Find where the given text appears and provide that cell's center as [X, Y] coordinate. 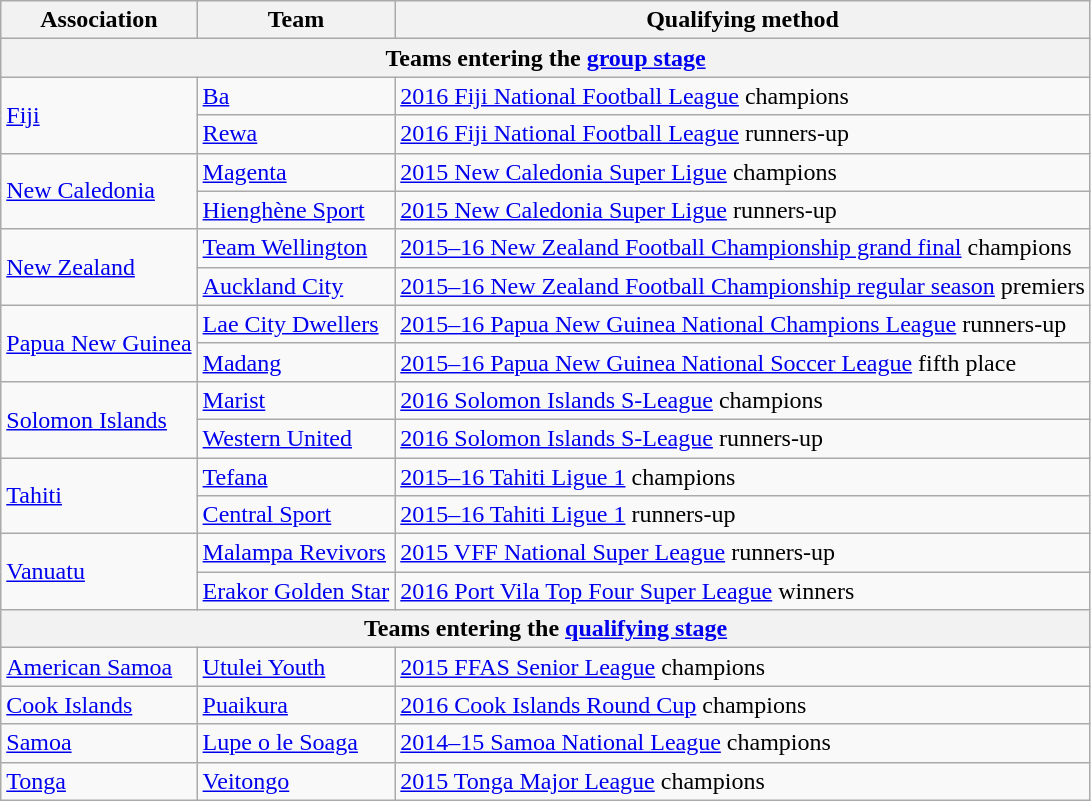
Central Sport [296, 515]
Western United [296, 438]
2014–15 Samoa National League champions [743, 743]
Madang [296, 362]
Hienghène Sport [296, 210]
New Caledonia [99, 191]
2016 Solomon Islands S-League runners-up [743, 438]
New Zealand [99, 267]
Teams entering the group stage [546, 58]
Tonga [99, 781]
Qualifying method [743, 20]
2015 FFAS Senior League champions [743, 667]
Auckland City [296, 286]
Ba [296, 96]
Team [296, 20]
Cook Islands [99, 705]
Papua New Guinea [99, 343]
Marist [296, 400]
Lupe o le Soaga [296, 743]
Teams entering the qualifying stage [546, 629]
2015 Tonga Major League champions [743, 781]
2016 Cook Islands Round Cup champions [743, 705]
Utulei Youth [296, 667]
Puaikura [296, 705]
Solomon Islands [99, 419]
2015–16 New Zealand Football Championship grand final champions [743, 248]
2016 Solomon Islands S-League champions [743, 400]
Lae City Dwellers [296, 324]
Team Wellington [296, 248]
Malampa Revivors [296, 553]
Samoa [99, 743]
2015 VFF National Super League runners-up [743, 553]
2015–16 Tahiti Ligue 1 champions [743, 477]
2015–16 Papua New Guinea National Soccer League fifth place [743, 362]
2015–16 Tahiti Ligue 1 runners-up [743, 515]
2015 New Caledonia Super Ligue champions [743, 172]
2015–16 Papua New Guinea National Champions League runners-up [743, 324]
Association [99, 20]
2016 Fiji National Football League runners-up [743, 134]
2015–16 New Zealand Football Championship regular season premiers [743, 286]
Tahiti [99, 496]
Magenta [296, 172]
Tefana [296, 477]
2015 New Caledonia Super Ligue runners-up [743, 210]
Erakor Golden Star [296, 591]
Rewa [296, 134]
2016 Port Vila Top Four Super League winners [743, 591]
Veitongo [296, 781]
Vanuatu [99, 572]
2016 Fiji National Football League champions [743, 96]
Fiji [99, 115]
American Samoa [99, 667]
